Capture the cell that displays the provided text and extract its [X, Y] central coordinate. 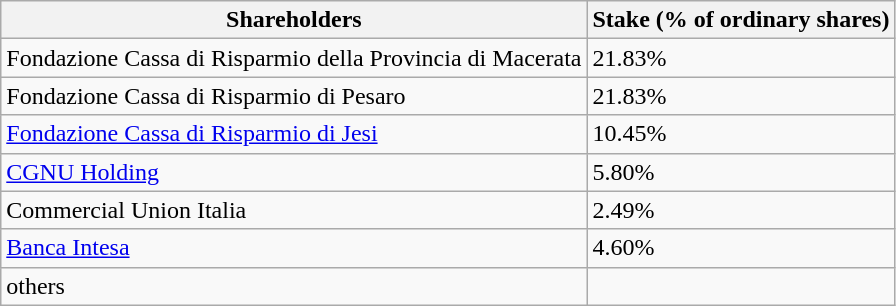
Fondazione Cassa di Risparmio di Pesaro [294, 96]
others [294, 286]
CGNU Holding [294, 172]
2.49% [741, 210]
10.45% [741, 134]
Banca Intesa [294, 248]
Fondazione Cassa di Risparmio di Jesi [294, 134]
5.80% [741, 172]
4.60% [741, 248]
Fondazione Cassa di Risparmio della Provincia di Macerata [294, 58]
Stake (% of ordinary shares) [741, 20]
Shareholders [294, 20]
Commercial Union Italia [294, 210]
